Determine the [x, y] coordinate at the center of the cell enclosing the given text.  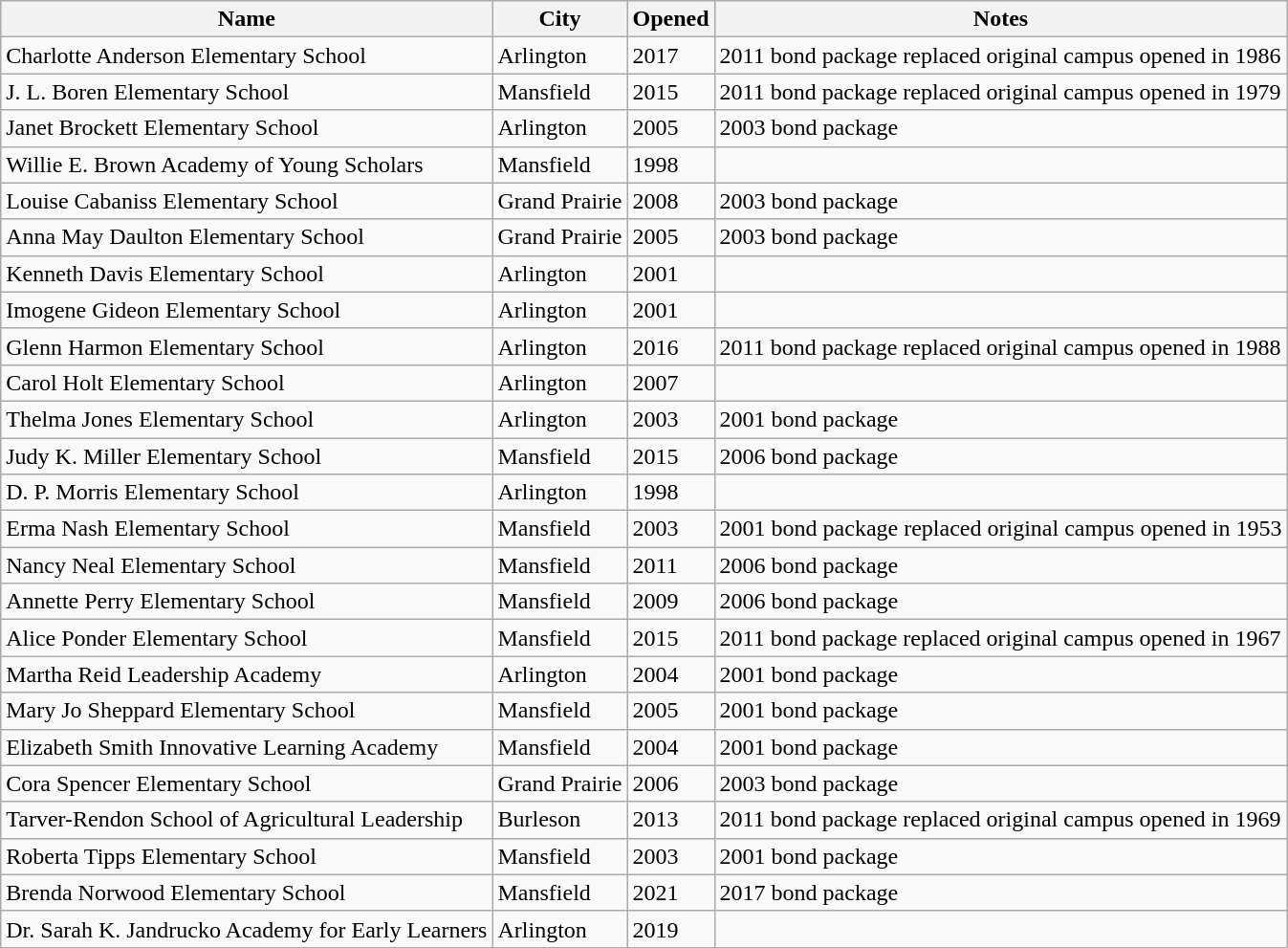
Tarver-Rendon School of Agricultural Leadership [247, 820]
Alice Ponder Elementary School [247, 638]
Cora Spencer Elementary School [247, 783]
Carol Holt Elementary School [247, 383]
Elizabeth Smith Innovative Learning Academy [247, 747]
2021 [671, 893]
2011 bond package replaced original campus opened in 1988 [1000, 346]
Brenda Norwood Elementary School [247, 893]
2016 [671, 346]
2011 bond package replaced original campus opened in 1986 [1000, 55]
Erma Nash Elementary School [247, 529]
Charlotte Anderson Elementary School [247, 55]
Louise Cabaniss Elementary School [247, 201]
D. P. Morris Elementary School [247, 493]
2013 [671, 820]
Mary Jo Sheppard Elementary School [247, 711]
Janet Brockett Elementary School [247, 128]
Annette Perry Elementary School [247, 602]
Glenn Harmon Elementary School [247, 346]
Opened [671, 19]
2001 bond package replaced original campus opened in 1953 [1000, 529]
Nancy Neal Elementary School [247, 565]
2006 [671, 783]
Imogene Gideon Elementary School [247, 310]
2011 bond package replaced original campus opened in 1967 [1000, 638]
2011 bond package replaced original campus opened in 1969 [1000, 820]
Roberta Tipps Elementary School [247, 856]
City [560, 19]
2009 [671, 602]
Kenneth Davis Elementary School [247, 274]
Thelma Jones Elementary School [247, 419]
Notes [1000, 19]
Name [247, 19]
2019 [671, 929]
2017 bond package [1000, 893]
Burleson [560, 820]
Dr. Sarah K. Jandrucko Academy for Early Learners [247, 929]
J. L. Boren Elementary School [247, 92]
Martha Reid Leadership Academy [247, 674]
2007 [671, 383]
2017 [671, 55]
Anna May Daulton Elementary School [247, 237]
2011 [671, 565]
2008 [671, 201]
Judy K. Miller Elementary School [247, 456]
2011 bond package replaced original campus opened in 1979 [1000, 92]
Willie E. Brown Academy of Young Scholars [247, 165]
